Identify which cell holds the provided text, then report its (x, y) central coordinate. 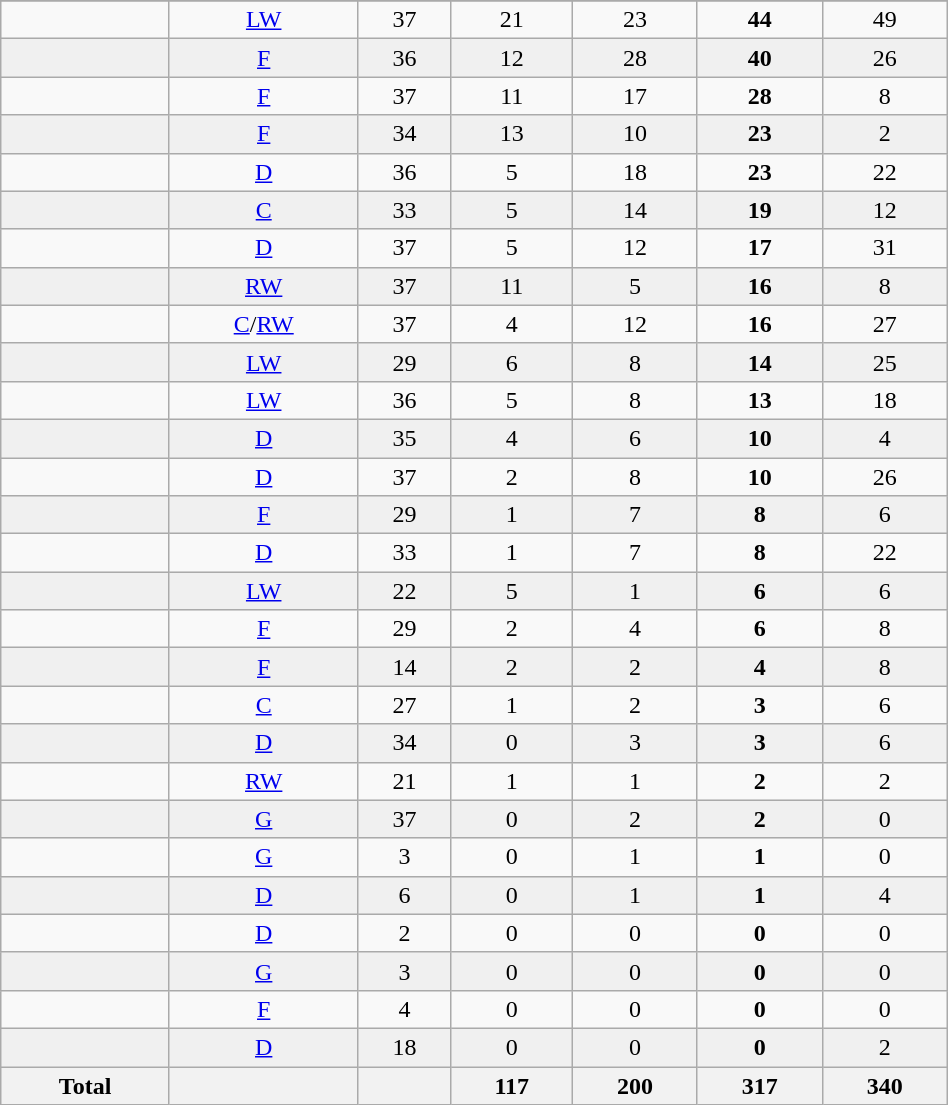
200 (634, 1085)
25 (884, 362)
317 (760, 1085)
117 (512, 1085)
31 (884, 248)
35 (404, 438)
340 (884, 1085)
49 (884, 20)
40 (760, 58)
19 (760, 210)
Total (86, 1085)
C/RW (264, 324)
44 (760, 20)
